Return the [X, Y] coordinate for the center point of the cell that contains the specified text.  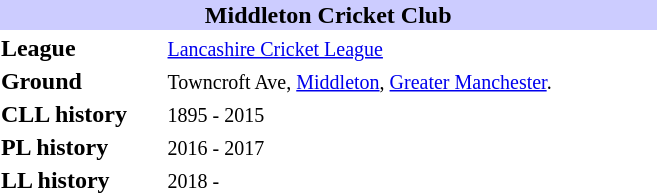
1895 - 2015 [412, 114]
2016 - 2017 [412, 147]
Lancashire Cricket League [412, 48]
Towncroft Ave, Middleton, Greater Manchester. [412, 81]
